Find where the given text appears and provide that cell's center as [X, Y] coordinate. 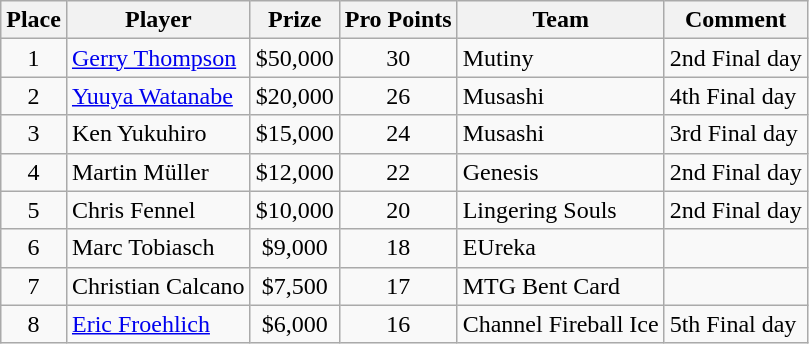
26 [398, 96]
4 [34, 172]
Prize [294, 20]
Pro Points [398, 20]
Chris Fennel [158, 210]
3 [34, 134]
Christian Calcano [158, 286]
$50,000 [294, 58]
Marc Tobiasch [158, 248]
5 [34, 210]
6 [34, 248]
3rd Final day [736, 134]
4th Final day [736, 96]
$9,000 [294, 248]
16 [398, 324]
18 [398, 248]
Lingering Souls [560, 210]
Mutiny [560, 58]
Genesis [560, 172]
MTG Bent Card [560, 286]
20 [398, 210]
Team [560, 20]
1 [34, 58]
Player [158, 20]
8 [34, 324]
2 [34, 96]
$15,000 [294, 134]
$6,000 [294, 324]
30 [398, 58]
17 [398, 286]
Yuuya Watanabe [158, 96]
24 [398, 134]
Comment [736, 20]
5th Final day [736, 324]
Eric Froehlich [158, 324]
EUreka [560, 248]
$12,000 [294, 172]
Channel Fireball Ice [560, 324]
Place [34, 20]
Gerry Thompson [158, 58]
Martin Müller [158, 172]
7 [34, 286]
$10,000 [294, 210]
$20,000 [294, 96]
Ken Yukuhiro [158, 134]
22 [398, 172]
$7,500 [294, 286]
